Return [X, Y] of the center of cell containing provided text 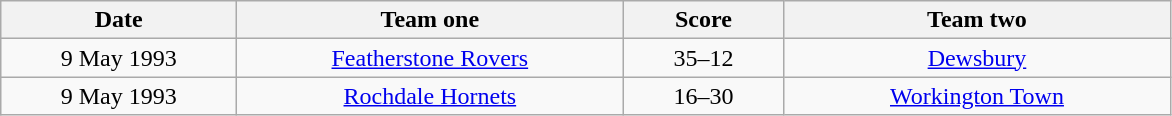
Date [119, 20]
Team one [430, 20]
Team two [977, 20]
35–12 [704, 58]
Workington Town [977, 96]
Score [704, 20]
Dewsbury [977, 58]
Featherstone Rovers [430, 58]
16–30 [704, 96]
Rochdale Hornets [430, 96]
